From the cell containing the given text, extract its center point as (x, y) coordinate. 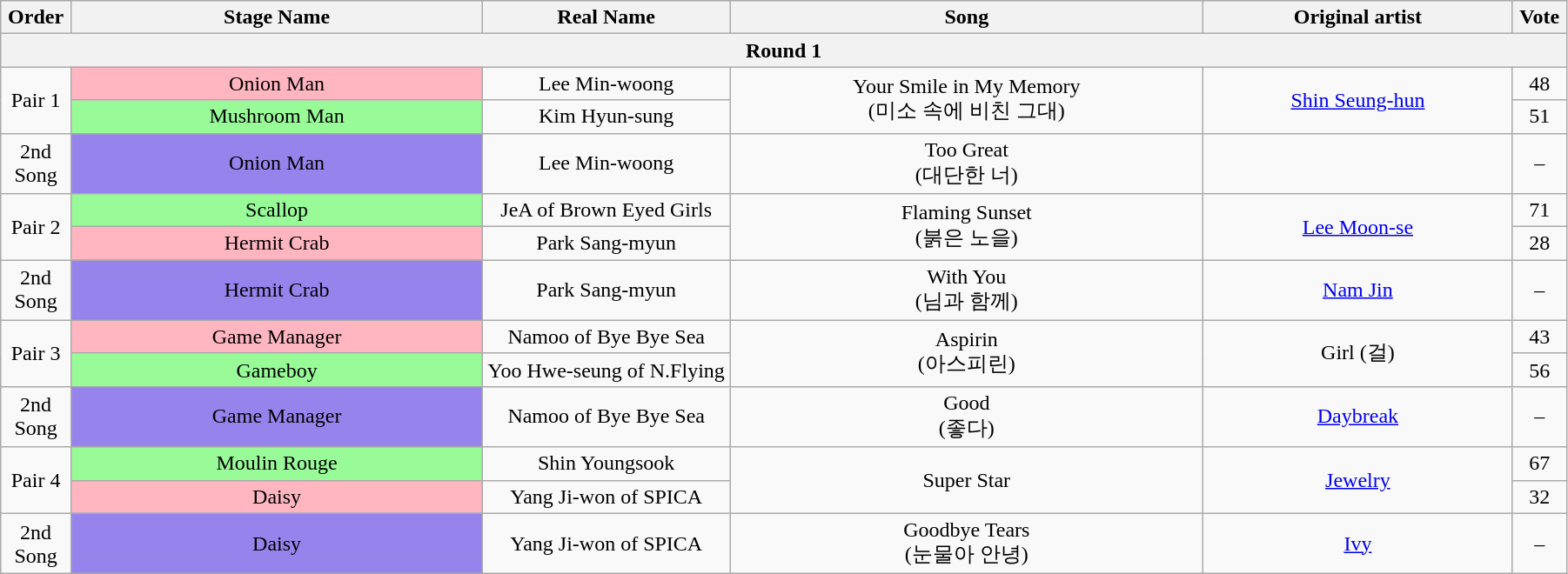
Girl (걸) (1357, 353)
32 (1540, 497)
Daybreak (1357, 417)
Pair 4 (37, 480)
Flaming Sunset(붉은 노을) (967, 227)
Ivy (1357, 544)
Aspirin(아스피린) (967, 353)
Shin Youngsook (606, 464)
Gameboy (277, 370)
Pair 3 (37, 353)
Pair 2 (37, 227)
56 (1540, 370)
28 (1540, 244)
Mushroom Man (277, 117)
Round 1 (784, 50)
Yoo Hwe-seung of N.Flying (606, 370)
Vote (1540, 17)
71 (1540, 210)
Pair 1 (37, 100)
Good(좋다) (967, 417)
Stage Name (277, 17)
JeA of Brown Eyed Girls (606, 210)
Order (37, 17)
Moulin Rouge (277, 464)
Real Name (606, 17)
Super Star (967, 480)
Shin Seung-hun (1357, 100)
67 (1540, 464)
Lee Moon-se (1357, 227)
Goodbye Tears(눈물아 안녕) (967, 544)
Jewelry (1357, 480)
Original artist (1357, 17)
Nam Jin (1357, 290)
51 (1540, 117)
With You(님과 함께) (967, 290)
Scallop (277, 210)
43 (1540, 337)
48 (1540, 83)
Kim Hyun-sung (606, 117)
Song (967, 17)
Your Smile in My Memory(미소 속에 비친 그대) (967, 100)
Too Great(대단한 너) (967, 164)
